Detect which cell encompasses the target text, then output its [X, Y] center coordinate. 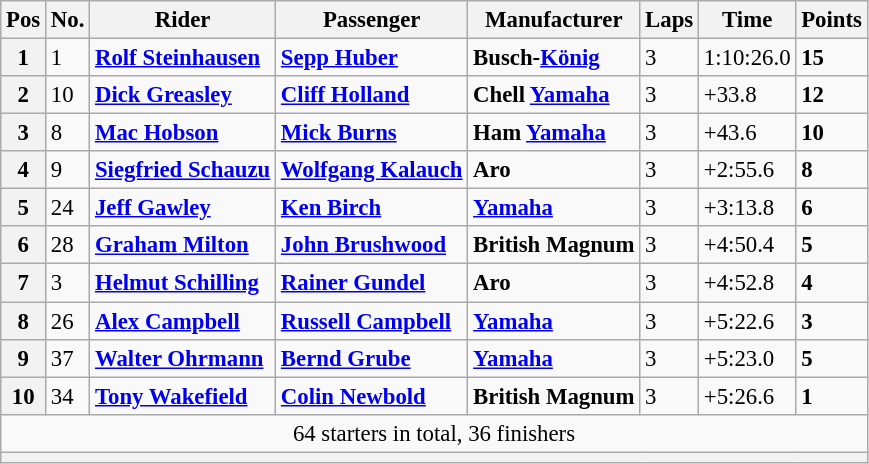
Time [748, 20]
Dick Greasley [183, 95]
Rolf Steinhausen [183, 58]
Passenger [372, 20]
7 [24, 283]
Laps [670, 20]
Graham Milton [183, 245]
37 [68, 358]
64 starters in total, 36 finishers [434, 433]
12 [832, 95]
+5:26.6 [748, 396]
Jeff Gawley [183, 208]
Helmut Schilling [183, 283]
+4:50.4 [748, 245]
+2:55.6 [748, 170]
Mac Hobson [183, 133]
28 [68, 245]
Alex Campbell [183, 321]
15 [832, 58]
Chell Yamaha [554, 95]
Rider [183, 20]
Wolfgang Kalauch [372, 170]
Bernd Grube [372, 358]
+5:22.6 [748, 321]
Pos [24, 20]
+33.8 [748, 95]
John Brushwood [372, 245]
+4:52.8 [748, 283]
1:10:26.0 [748, 58]
Mick Burns [372, 133]
Rainer Gundel [372, 283]
24 [68, 208]
Cliff Holland [372, 95]
Ham Yamaha [554, 133]
No. [68, 20]
Ken Birch [372, 208]
+3:13.8 [748, 208]
Busch-König [554, 58]
Russell Campbell [372, 321]
26 [68, 321]
34 [68, 396]
+5:23.0 [748, 358]
+43.6 [748, 133]
Walter Ohrmann [183, 358]
Manufacturer [554, 20]
Sepp Huber [372, 58]
Colin Newbold [372, 396]
Points [832, 20]
Siegfried Schauzu [183, 170]
Tony Wakefield [183, 396]
2 [24, 95]
